Locate the cell with the specified text and output its (X, Y) center coordinate. 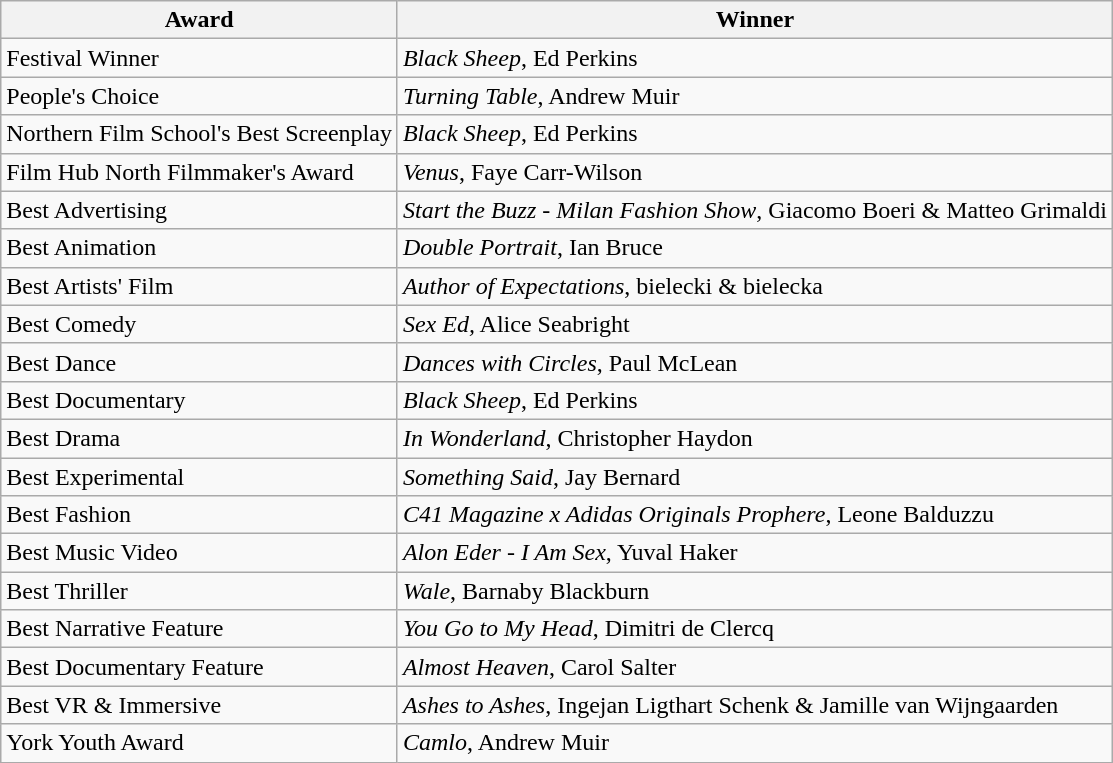
Venus, Faye Carr-Wilson (754, 172)
Sex Ed, Alice Seabright (754, 324)
Author of Expectations, bielecki & bielecka (754, 286)
Best Advertising (200, 210)
Best Thriller (200, 591)
Wale, Barnaby Blackburn (754, 591)
Best Narrative Feature (200, 629)
Best Dance (200, 362)
Northern Film School's Best Screenplay (200, 134)
Ashes to Ashes, Ingejan Ligthart Schenk & Jamille van Wijngaarden (754, 705)
Double Portrait, Ian Bruce (754, 248)
Turning Table, Andrew Muir (754, 96)
Dances with Circles, Paul McLean (754, 362)
Best Artists' Film (200, 286)
Camlo, Andrew Muir (754, 743)
Film Hub North Filmmaker's Award (200, 172)
Best Comedy (200, 324)
Festival Winner (200, 58)
Winner (754, 20)
In Wonderland, Christopher Haydon (754, 438)
Best Documentary (200, 400)
Best Animation (200, 248)
You Go to My Head, Dimitri de Clercq (754, 629)
Almost Heaven, Carol Salter (754, 667)
Best Fashion (200, 515)
Something Said, Jay Bernard (754, 477)
People's Choice (200, 96)
Best Experimental (200, 477)
Best Drama (200, 438)
Start the Buzz - Milan Fashion Show, Giacomo Boeri & Matteo Grimaldi (754, 210)
Alon Eder - I Am Sex, Yuval Haker (754, 553)
C41 Magazine x Adidas Originals Prophere, Leone Balduzzu (754, 515)
Best VR & Immersive (200, 705)
Best Music Video (200, 553)
Best Documentary Feature (200, 667)
Award (200, 20)
York Youth Award (200, 743)
